Return (X, Y) of the center of cell containing provided text 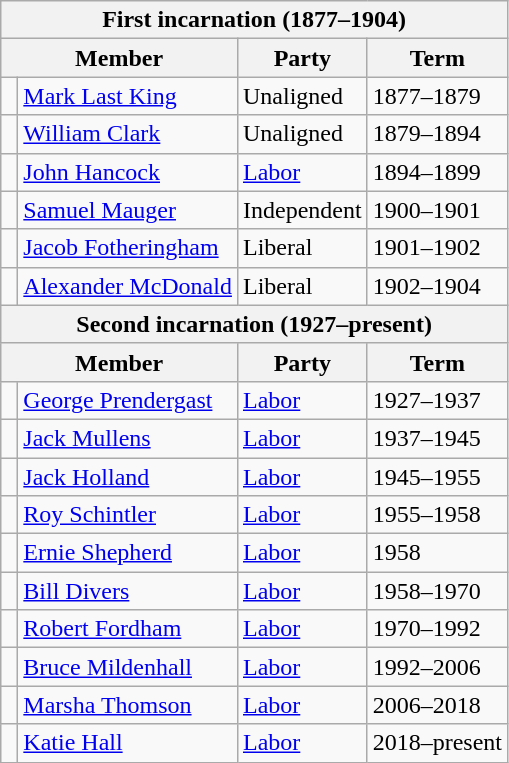
1992–2006 (437, 667)
2006–2018 (437, 705)
Alexander McDonald (128, 286)
William Clark (128, 134)
1900–1901 (437, 210)
Second incarnation (1927–present) (254, 324)
Jacob Fotheringham (128, 248)
Bruce Mildenhall (128, 667)
1894–1899 (437, 172)
George Prendergast (128, 400)
Ernie Shepherd (128, 553)
Mark Last King (128, 96)
1958–1970 (437, 591)
Jack Holland (128, 477)
1958 (437, 553)
1902–1904 (437, 286)
1879–1894 (437, 134)
Robert Fordham (128, 629)
Independent (302, 210)
1927–1937 (437, 400)
1937–1945 (437, 438)
1901–1902 (437, 248)
First incarnation (1877–1904) (254, 20)
1945–1955 (437, 477)
1877–1879 (437, 96)
Marsha Thomson (128, 705)
Katie Hall (128, 743)
Bill Divers (128, 591)
Jack Mullens (128, 438)
Samuel Mauger (128, 210)
1955–1958 (437, 515)
1970–1992 (437, 629)
2018–present (437, 743)
John Hancock (128, 172)
Roy Schintler (128, 515)
